Pinpoint the cell where the given text exists, returning its [x, y] midpoint coordinate. 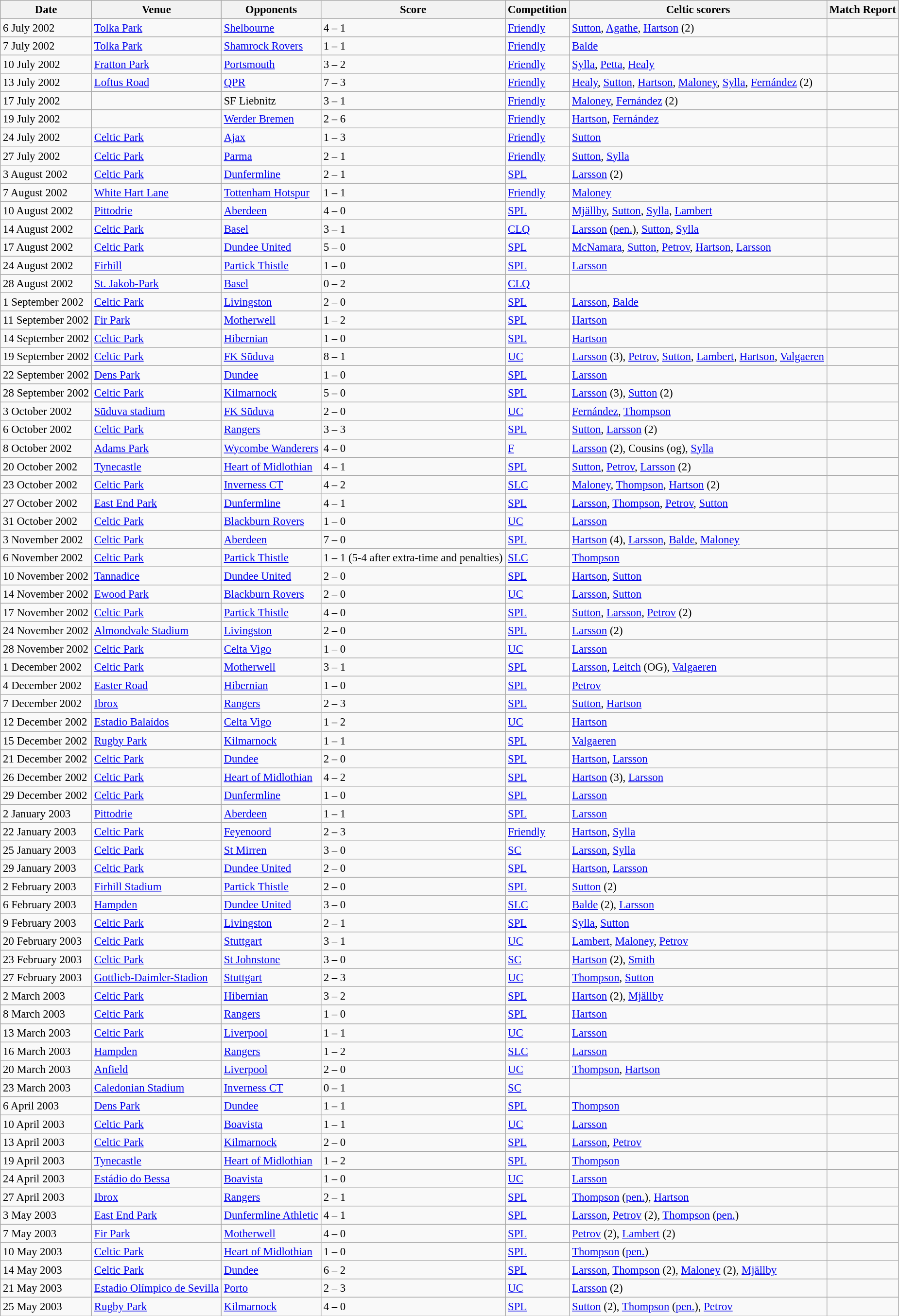
6 February 2003 [46, 905]
3 August 2002 [46, 174]
Portsmouth [271, 65]
Opponents [271, 10]
Hartson, Sutton [698, 576]
27 April 2003 [46, 1197]
8 March 2003 [46, 1015]
Date [46, 10]
Thompson (pen.), Hartson [698, 1197]
Hartson, Fernández [698, 119]
Hartson (3), Larsson [698, 777]
Tottenham Hotspur [271, 192]
Wycombe Wanderers [271, 448]
14 May 2003 [46, 1270]
25 May 2003 [46, 1307]
Thompson, Sutton [698, 978]
Sutton, Petrov, Larsson (2) [698, 467]
2 March 2003 [46, 996]
15 December 2002 [46, 741]
Sutton (2), Thompson (pen.), Petrov [698, 1307]
26 December 2002 [46, 777]
13 July 2002 [46, 83]
Larsson, Balde [698, 302]
Larsson, Petrov [698, 1143]
6 July 2002 [46, 28]
31 October 2002 [46, 521]
Parma [271, 156]
Ewood Park [156, 594]
Shelbourne [271, 28]
20 February 2003 [46, 941]
10 August 2002 [46, 210]
Almondvale Stadium [156, 631]
24 April 2003 [46, 1179]
29 December 2002 [46, 795]
24 November 2002 [46, 631]
7 – 0 [413, 539]
SF Liebnitz [271, 101]
14 August 2002 [46, 229]
22 January 2003 [46, 832]
3 October 2002 [46, 412]
Sutton, Sylla [698, 156]
12 December 2002 [46, 722]
Gottlieb-Daimler-Stadion [156, 978]
20 October 2002 [46, 467]
Thompson (pen.) [698, 1252]
20 March 2003 [46, 1069]
Sutton, Larsson, Petrov (2) [698, 613]
Valgaeren [698, 741]
Adams Park [156, 448]
St Johnstone [271, 960]
Larsson (2), Cousins (og), Sylla [698, 448]
1 December 2002 [46, 667]
23 October 2002 [46, 485]
13 April 2003 [46, 1143]
13 March 2003 [46, 1033]
Larsson, Sutton [698, 594]
Porto [271, 1288]
Larsson (3), Petrov, Sutton, Lambert, Hartson, Valgaeren [698, 357]
11 September 2002 [46, 320]
27 February 2003 [46, 978]
6 October 2002 [46, 430]
1 – 3 [413, 138]
Competition [537, 10]
Match Report [863, 10]
19 July 2002 [46, 119]
2 – 6 [413, 119]
Shamrock Rovers [271, 46]
10 April 2003 [46, 1124]
25 January 2003 [46, 850]
Feyenoord [271, 832]
Firhill [156, 265]
Petrov [698, 686]
23 February 2003 [46, 960]
Balde [698, 46]
Fernández, Thompson [698, 412]
Estadio Balaídos [156, 722]
19 September 2002 [46, 357]
19 April 2003 [46, 1160]
Balde (2), Larsson [698, 905]
Fratton Park [156, 65]
6 April 2003 [46, 1106]
27 October 2002 [46, 503]
Tannadice [156, 576]
Loftus Road [156, 83]
Mjällby, Sutton, Sylla, Lambert [698, 210]
21 December 2002 [46, 759]
Celtic scorers [698, 10]
Hartson (2), Mjällby [698, 996]
Hartson (2), Smith [698, 960]
Venue [156, 10]
Healy, Sutton, Hartson, Maloney, Sylla, Fernández (2) [698, 83]
F [537, 448]
1 September 2002 [46, 302]
Caledonian Stadium [156, 1088]
0 – 1 [413, 1088]
Sutton (2) [698, 886]
7 July 2002 [46, 46]
Sutton, Larsson (2) [698, 430]
3 – 3 [413, 430]
14 September 2002 [46, 339]
Larsson, Leitch (OG), Valgaeren [698, 667]
17 July 2002 [46, 101]
10 July 2002 [46, 65]
Firhill Stadium [156, 886]
Lambert, Maloney, Petrov [698, 941]
St. Jakob-Park [156, 284]
17 November 2002 [46, 613]
1 – 1 (5-4 after extra-time and penalties) [413, 558]
21 May 2003 [46, 1288]
Ajax [271, 138]
7 December 2002 [46, 704]
Larsson, Thompson, Petrov, Sutton [698, 503]
St Mirren [271, 850]
Sylla, Sutton [698, 923]
14 November 2002 [46, 594]
10 November 2002 [46, 576]
28 November 2002 [46, 649]
Maloney, Thompson, Hartson (2) [698, 485]
6 November 2002 [46, 558]
3 November 2002 [46, 539]
28 September 2002 [46, 393]
Sutton [698, 138]
Score [413, 10]
Larsson, Sylla [698, 850]
3 May 2003 [46, 1215]
4 December 2002 [46, 686]
Maloney [698, 192]
Sylla, Petta, Healy [698, 65]
8 – 1 [413, 357]
17 August 2002 [46, 247]
22 September 2002 [46, 375]
24 July 2002 [46, 138]
Hartson, Sylla [698, 832]
Sūduva stadium [156, 412]
White Hart Lane [156, 192]
2 February 2003 [46, 886]
Anfield [156, 1069]
Petrov (2), Lambert (2) [698, 1234]
Estádio do Bessa [156, 1179]
Thompson, Hartson [698, 1069]
McNamara, Sutton, Petrov, Hartson, Larsson [698, 247]
7 May 2003 [46, 1234]
23 March 2003 [46, 1088]
Sutton, Agathe, Hartson (2) [698, 28]
16 March 2003 [46, 1051]
29 January 2003 [46, 868]
QPR [271, 83]
2 January 2003 [46, 814]
24 August 2002 [46, 265]
10 May 2003 [46, 1252]
28 August 2002 [46, 284]
Sutton, Hartson [698, 704]
Hartson (4), Larsson, Balde, Maloney [698, 539]
6 – 2 [413, 1270]
Estadio Olímpico de Sevilla [156, 1288]
8 October 2002 [46, 448]
27 July 2002 [46, 156]
9 February 2003 [46, 923]
7 August 2002 [46, 192]
0 – 2 [413, 284]
Werder Bremen [271, 119]
Easter Road [156, 686]
Larsson, Petrov (2), Thompson (pen.) [698, 1215]
Maloney, Fernández (2) [698, 101]
Larsson (3), Sutton (2) [698, 393]
7 – 3 [413, 83]
Dunfermline Athletic [271, 1215]
Larsson, Thompson (2), Maloney (2), Mjällby [698, 1270]
Larsson (pen.), Sutton, Sylla [698, 229]
